Detect which cell encompasses the target text, then output its (x, y) center coordinate. 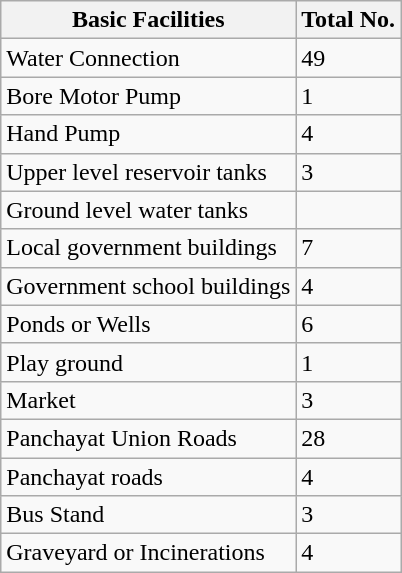
6 (348, 324)
28 (348, 438)
49 (348, 58)
Bus Stand (148, 515)
Government school buildings (148, 286)
7 (348, 248)
Panchayat Union Roads (148, 438)
Hand Pump (148, 134)
Play ground (148, 362)
Water Connection (148, 58)
Market (148, 400)
Bore Motor Pump (148, 96)
Ponds or Wells (148, 324)
Graveyard or Incinerations (148, 553)
Ground level water tanks (148, 210)
Basic Facilities (148, 20)
Total No. (348, 20)
Upper level reservoir tanks (148, 172)
Panchayat roads (148, 477)
Local government buildings (148, 248)
